Provide the [X, Y] coordinate of the cell's center where the given text is located.  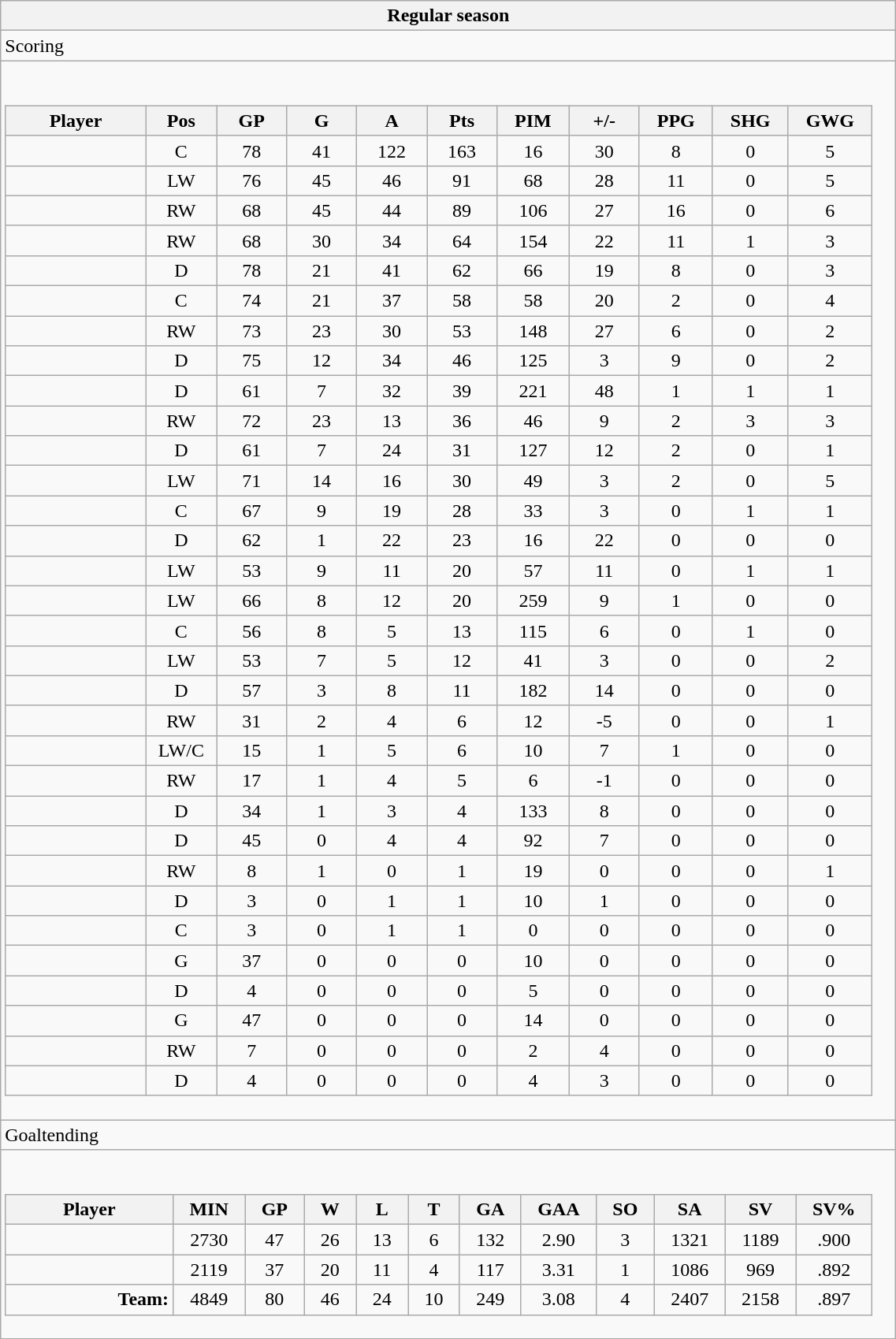
-1 [604, 781]
64 [462, 240]
4849 [210, 1300]
PPG [676, 121]
PIM [534, 121]
133 [534, 811]
.892 [834, 1270]
LW/C [181, 750]
56 [252, 630]
3.08 [558, 1300]
+/- [604, 121]
80 [274, 1300]
221 [534, 391]
15 [252, 750]
32 [392, 391]
Goaltending [448, 1134]
1189 [760, 1240]
969 [760, 1270]
-5 [604, 720]
2.90 [558, 1240]
SA [690, 1210]
125 [534, 361]
Pos [181, 121]
154 [534, 240]
W [330, 1210]
182 [534, 690]
L [382, 1210]
SO [625, 1210]
GWG [830, 121]
SV [760, 1210]
T [434, 1210]
2158 [760, 1300]
106 [534, 210]
Pts [462, 121]
26 [330, 1240]
91 [462, 180]
MIN [210, 1210]
76 [252, 180]
74 [252, 301]
Team: [90, 1300]
2730 [210, 1240]
115 [534, 630]
71 [252, 481]
2407 [690, 1300]
39 [462, 391]
33 [534, 511]
148 [534, 331]
73 [252, 331]
Scoring [448, 46]
92 [534, 841]
Regular season [448, 16]
163 [462, 151]
49 [534, 481]
3.31 [558, 1270]
89 [462, 210]
75 [252, 361]
1086 [690, 1270]
127 [534, 451]
249 [490, 1300]
A [392, 121]
44 [392, 210]
259 [534, 601]
36 [462, 421]
SHG [750, 121]
.897 [834, 1300]
1321 [690, 1240]
SV% [834, 1210]
117 [490, 1270]
67 [252, 511]
GA [490, 1210]
132 [490, 1240]
.900 [834, 1240]
72 [252, 421]
122 [392, 151]
2119 [210, 1270]
48 [604, 391]
17 [252, 781]
GAA [558, 1210]
